Find where the given text appears and provide that cell's center as (x, y) coordinate. 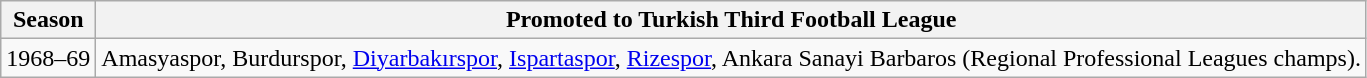
1968–69 (48, 58)
Season (48, 20)
Promoted to Turkish Third Football League (732, 20)
Amasyaspor, Burdurspor, Diyarbakırspor, Ispartaspor, Rizespor, Ankara Sanayi Barbaros (Regional Professional Leagues champs). (732, 58)
